From the cell containing the given text, extract its center point as [x, y] coordinate. 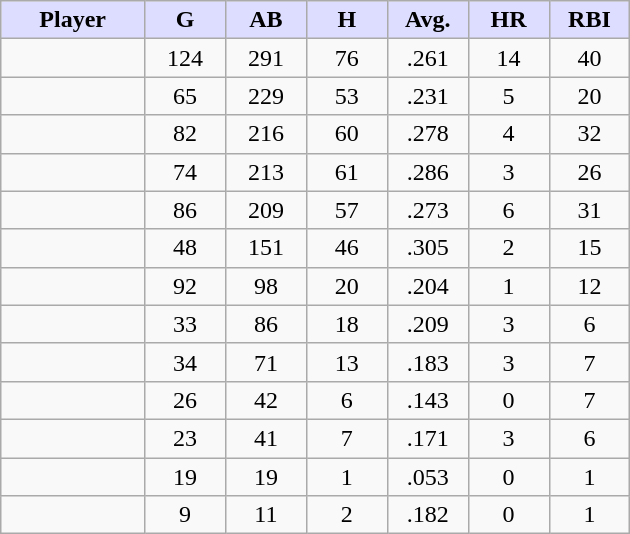
33 [186, 324]
14 [508, 58]
4 [508, 134]
12 [590, 286]
.261 [428, 58]
92 [186, 286]
.183 [428, 362]
.182 [428, 515]
.278 [428, 134]
.286 [428, 172]
13 [346, 362]
216 [266, 134]
HR [508, 20]
209 [266, 210]
34 [186, 362]
H [346, 20]
Avg. [428, 20]
71 [266, 362]
G [186, 20]
40 [590, 58]
76 [346, 58]
151 [266, 248]
124 [186, 58]
98 [266, 286]
.171 [428, 438]
.209 [428, 324]
229 [266, 96]
.305 [428, 248]
61 [346, 172]
42 [266, 400]
65 [186, 96]
31 [590, 210]
213 [266, 172]
.053 [428, 477]
291 [266, 58]
53 [346, 96]
46 [346, 248]
.273 [428, 210]
82 [186, 134]
Player [73, 20]
.204 [428, 286]
23 [186, 438]
RBI [590, 20]
9 [186, 515]
18 [346, 324]
74 [186, 172]
5 [508, 96]
60 [346, 134]
AB [266, 20]
15 [590, 248]
32 [590, 134]
41 [266, 438]
48 [186, 248]
11 [266, 515]
.143 [428, 400]
.231 [428, 96]
57 [346, 210]
